From the cell containing the given text, extract its center point as (x, y) coordinate. 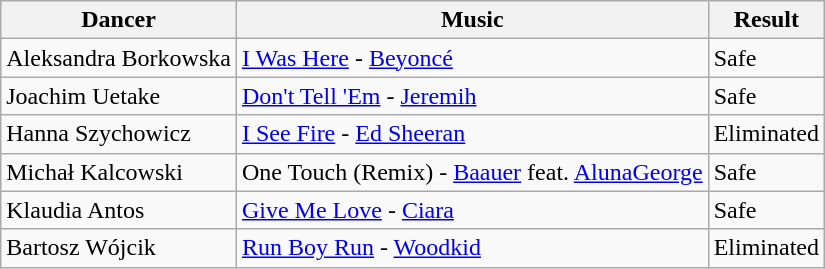
One Touch (Remix) - Baauer feat. AlunaGeorge (472, 172)
Result (766, 20)
Klaudia Antos (119, 210)
Music (472, 20)
Michał Kalcowski (119, 172)
Give Me Love - Ciara (472, 210)
Joachim Uetake (119, 96)
I See Fire - Ed Sheeran (472, 134)
Aleksandra Borkowska (119, 58)
Hanna Szychowicz (119, 134)
Don't Tell 'Em - Jeremih (472, 96)
Dancer (119, 20)
Run Boy Run - Woodkid (472, 248)
I Was Here - Beyoncé (472, 58)
Bartosz Wójcik (119, 248)
